Detect which cell encompasses the target text, then output its [X, Y] center coordinate. 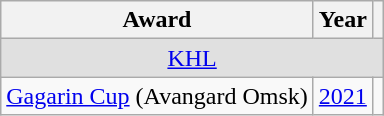
Gagarin Cup (Avangard Omsk) [158, 96]
2021 [342, 96]
Year [342, 20]
Award [158, 20]
KHL [192, 58]
